Provide the (x, y) coordinate of the cell's center where the given text is located.  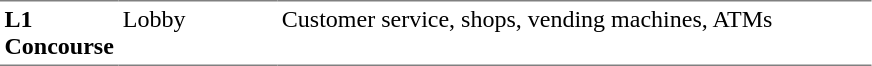
L1Concourse (59, 33)
Lobby (198, 33)
Customer service, shops, vending machines, ATMs (574, 33)
